Detect which cell encompasses the target text, then output its [X, Y] center coordinate. 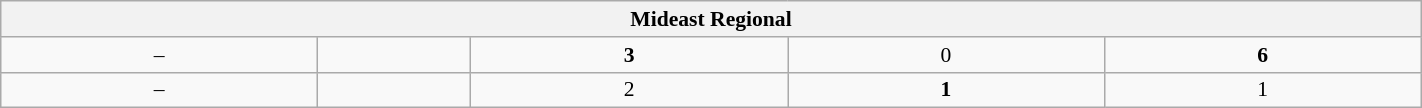
Mideast Regional [711, 19]
2 [630, 90]
6 [1262, 55]
0 [946, 55]
3 [630, 55]
